Identify which cell holds the provided text, then report its (x, y) central coordinate. 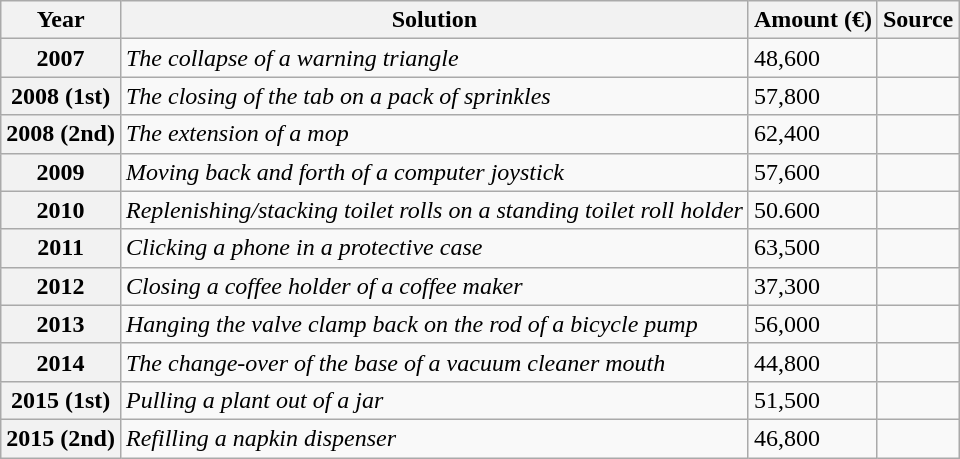
2014 (61, 362)
Pulling a plant out of a jar (434, 400)
Replenishing/stacking toilet rolls on a standing toilet roll holder (434, 210)
Solution (434, 20)
63,500 (812, 248)
Closing a coffee holder of a coffee maker (434, 286)
2007 (61, 58)
Clicking a phone in a protective case (434, 248)
The closing of the tab on a pack of sprinkles (434, 96)
57,600 (812, 172)
2010 (61, 210)
Moving back and forth of a computer joystick (434, 172)
2011 (61, 248)
2008 (1st) (61, 96)
2009 (61, 172)
57,800 (812, 96)
44,800 (812, 362)
Source (918, 20)
Refilling a napkin dispenser (434, 438)
2015 (2nd) (61, 438)
56,000 (812, 324)
2013 (61, 324)
62,400 (812, 134)
2012 (61, 286)
50.600 (812, 210)
Year (61, 20)
The collapse of a warning triangle (434, 58)
37,300 (812, 286)
2015 (1st) (61, 400)
Hanging the valve clamp back on the rod of a bicycle pump (434, 324)
The extension of a mop (434, 134)
Amount (€) (812, 20)
The change-over of the base of a vacuum cleaner mouth (434, 362)
51,500 (812, 400)
48,600 (812, 58)
46,800 (812, 438)
2008 (2nd) (61, 134)
